Find where the given text appears and provide that cell's center as (x, y) coordinate. 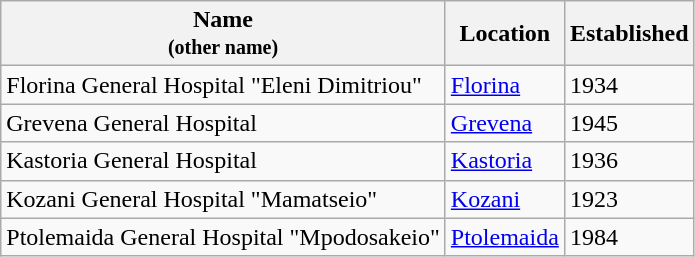
Grevena General Hospital (224, 123)
Kastoria General Hospital (224, 161)
1934 (629, 85)
Established (629, 34)
Kozani General Hospital "Mamatseio" (224, 199)
Location (504, 34)
Grevena (504, 123)
Name (other name) (224, 34)
Florina (504, 85)
Florina General Hospital "Eleni Dimitriou" (224, 85)
Kozani (504, 199)
1984 (629, 237)
Kastoria (504, 161)
Ptolemaida (504, 237)
1923 (629, 199)
Ptolemaida General Hospital "Mpodosakeio" (224, 237)
1936 (629, 161)
1945 (629, 123)
